Return the [X, Y] coordinate for the center point of the cell that contains the specified text.  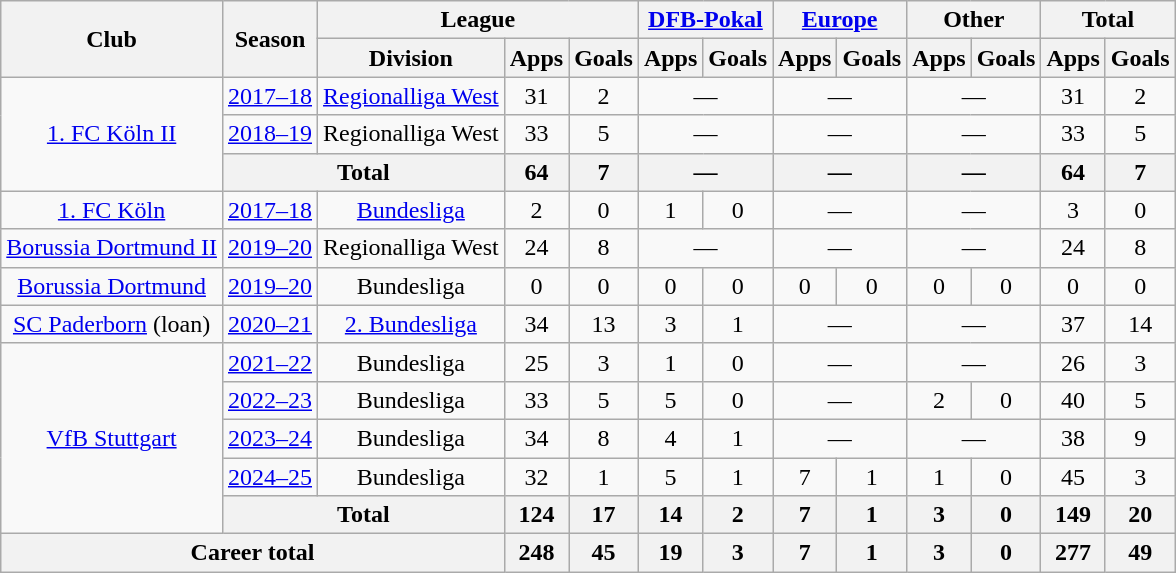
19 [670, 553]
26 [1073, 362]
2024–25 [270, 477]
17 [604, 515]
40 [1073, 400]
Division [412, 58]
2023–24 [270, 438]
124 [536, 515]
149 [1073, 515]
1. FC Köln [112, 210]
Career total [252, 553]
32 [536, 477]
League [478, 20]
2021–22 [270, 362]
Europe [840, 20]
37 [1073, 324]
1. FC Köln II [112, 134]
SC Paderborn (loan) [112, 324]
277 [1073, 553]
4 [670, 438]
9 [1140, 438]
2018–19 [270, 134]
2022–23 [270, 400]
Borussia Dortmund [112, 286]
13 [604, 324]
Club [112, 39]
2. Bundesliga [412, 324]
Season [270, 39]
VfB Stuttgart [112, 438]
38 [1073, 438]
Borussia Dortmund II [112, 248]
Other [974, 20]
49 [1140, 553]
248 [536, 553]
DFB-Pokal [705, 20]
25 [536, 362]
20 [1140, 515]
2020–21 [270, 324]
